For the text-containing cell, return its midpoint in (x, y) coordinate format. 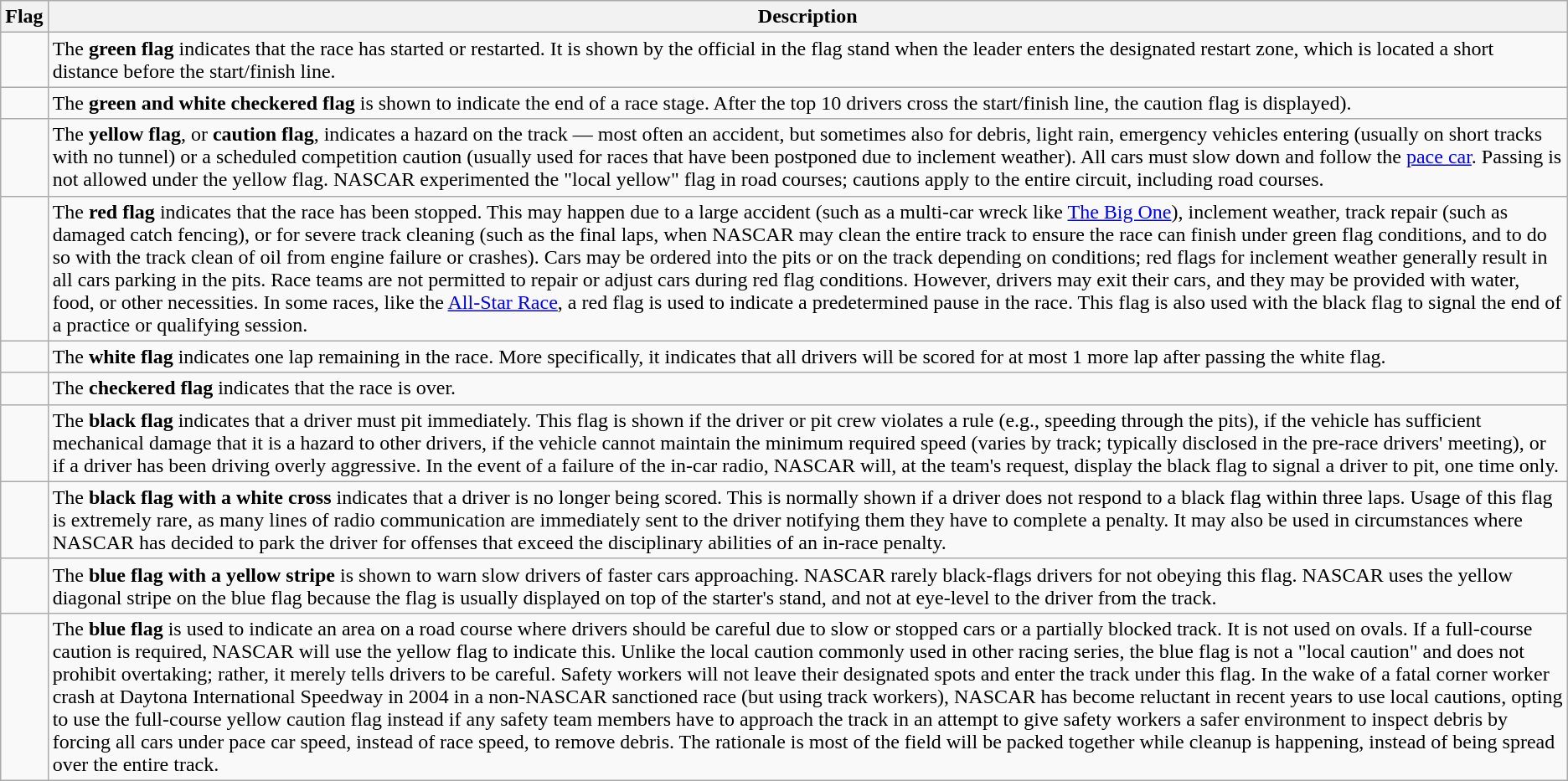
Description (807, 17)
The checkered flag indicates that the race is over. (807, 388)
Flag (24, 17)
